Capture the cell that displays the provided text and extract its (x, y) central coordinate. 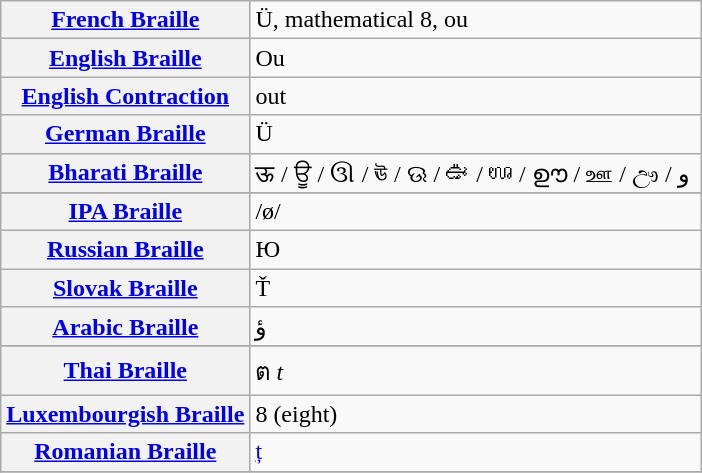
ऊ / ਊ / ઊ / ঊ / ଊ / ఊ / ಊ / ഊ / ஊ / ඌ / و ‎ (476, 173)
English Braille (126, 58)
ؤ (476, 327)
Ü, mathematical 8, ou (476, 20)
8 (eight) (476, 414)
German Braille (126, 134)
ț (476, 452)
Arabic Braille (126, 327)
Bharati Braille (126, 173)
English Contraction (126, 96)
Thai Braille (126, 370)
Ť (476, 288)
out (476, 96)
Romanian Braille (126, 452)
French Braille (126, 20)
Luxembourgish Braille (126, 414)
Ю (476, 250)
Ou (476, 58)
Slovak Braille (126, 288)
ต t (476, 370)
Russian Braille (126, 250)
IPA Braille (126, 212)
/ø/ (476, 212)
Ü (476, 134)
